Capture the cell that displays the provided text and extract its (X, Y) central coordinate. 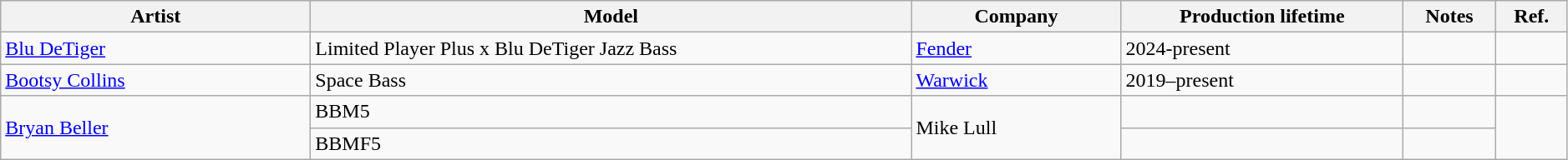
Bootsy Collins (155, 80)
Company (1016, 17)
2019–present (1262, 80)
Production lifetime (1262, 17)
Mike Lull (1016, 127)
2024-present (1262, 48)
Notes (1450, 17)
Fender (1016, 48)
Blu DeTiger (155, 48)
Limited Player Plus x Blu DeTiger Jazz Bass (611, 48)
Ref. (1531, 17)
Warwick (1016, 80)
BBM5 (611, 112)
Model (611, 17)
Bryan Beller (155, 127)
BBMF5 (611, 143)
Artist (155, 17)
Space Bass (611, 80)
